Scan for the cell matching the given text and deliver its (X, Y) coordinate at center. 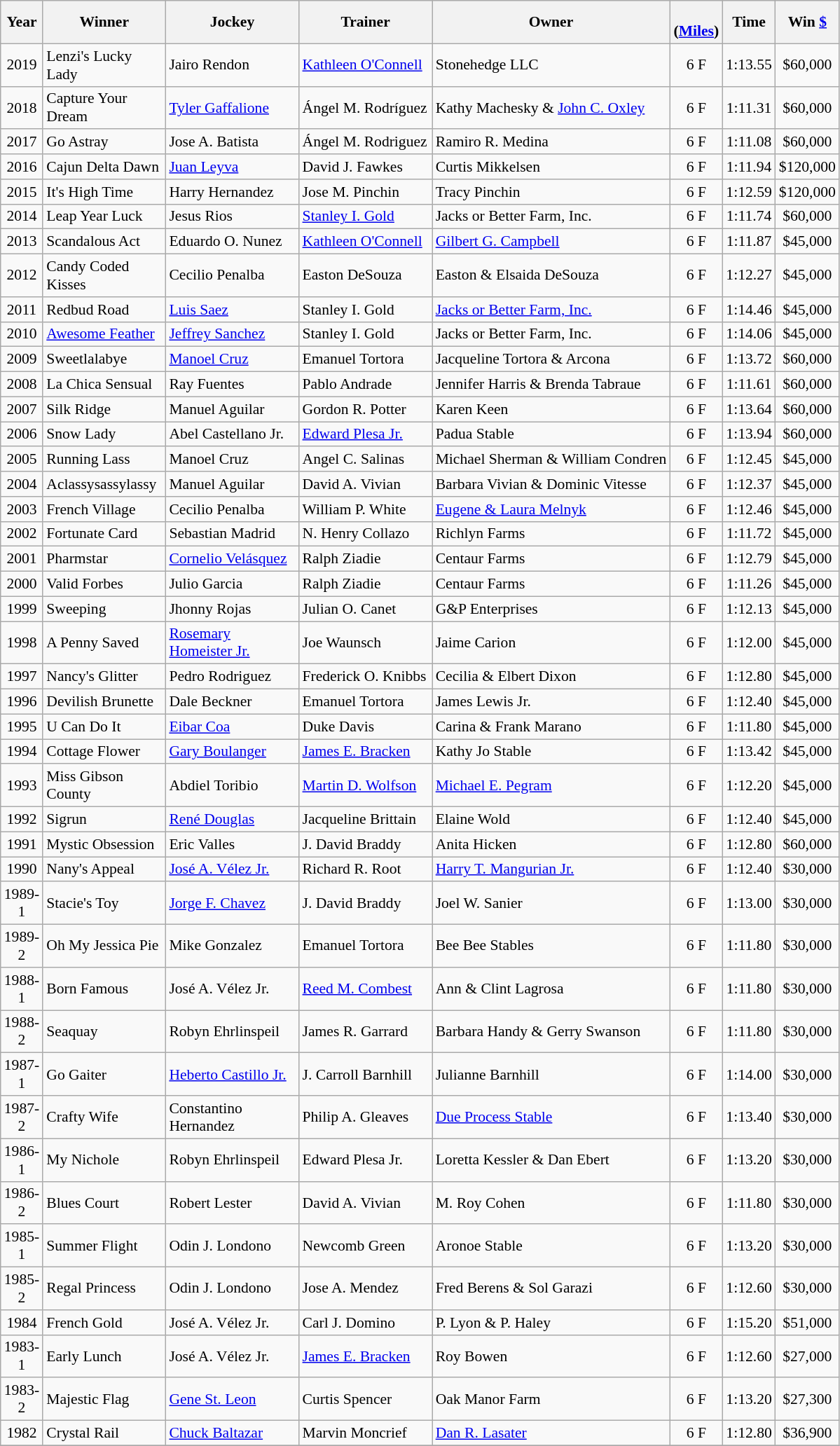
Crafty Wife (104, 1117)
1988-1 (22, 989)
Kathy Jo Stable (551, 752)
Jose A. Mendez (365, 1289)
Born Famous (104, 989)
Joel W. Sanier (551, 904)
M. Roy Cohen (551, 1202)
Cottage Flower (104, 752)
Pharmstar (104, 559)
Michael E. Pegram (551, 786)
Jaime Carion (551, 643)
Tyler Gaffalione (232, 108)
2000 (22, 584)
Blues Court (104, 1202)
1:11.08 (748, 142)
Miss Gibson County (104, 786)
Heberto Castillo Jr. (232, 1075)
Nancy's Glitter (104, 677)
1:11.61 (748, 385)
Fred Berens & Sol Garazi (551, 1289)
Year (22, 22)
Valid Forbes (104, 584)
1:12.00 (748, 643)
1984 (22, 1323)
Trainer (365, 22)
Eibar Coa (232, 727)
1985-2 (22, 1289)
Jose M. Pinchin (365, 192)
1989-1 (22, 904)
Sweetlalabye (104, 359)
1999 (22, 609)
Dan R. Lasater (551, 1433)
2019 (22, 64)
Julio Garcia (232, 584)
Marvin Moncrief (365, 1433)
1:15.20 (748, 1323)
Easton DeSouza (365, 276)
Gilbert G. Campbell (551, 242)
Owner (551, 22)
1:12.27 (748, 276)
Silk Ridge (104, 409)
1:13.55 (748, 64)
1:12.37 (748, 484)
Nany's Appeal (104, 869)
Sweeping (104, 609)
Bee Bee Stables (551, 946)
Jockey (232, 22)
Mike Gonzalez (232, 946)
Carina & Frank Marano (551, 727)
2006 (22, 434)
Jorge F. Chavez (232, 904)
1:13.94 (748, 434)
$27,300 (807, 1400)
Roy Bowen (551, 1356)
Curtis Mikkelsen (551, 167)
Harry T. Mangurian Jr. (551, 869)
Eduardo O. Nunez (232, 242)
Oh My Jessica Pie (104, 946)
2015 (22, 192)
Oak Manor Farm (551, 1400)
1986-1 (22, 1160)
It's High Time (104, 192)
2002 (22, 534)
Chuck Baltazar (232, 1433)
Seaquay (104, 1031)
Eugene & Laura Melnyk (551, 509)
Harry Hernandez (232, 192)
2016 (22, 167)
Majestic Flag (104, 1400)
Redbud Road (104, 310)
Summer Flight (104, 1246)
Fortunate Card (104, 534)
Ángel M. Rodríguez (365, 108)
1:12.20 (748, 786)
1994 (22, 752)
Gordon R. Potter (365, 409)
2004 (22, 484)
2008 (22, 385)
1993 (22, 786)
1983-1 (22, 1356)
Julian O. Canet (365, 609)
Angel C. Salinas (365, 460)
1:11.87 (748, 242)
P. Lyon & P. Haley (551, 1323)
Richard R. Root (365, 869)
A Penny Saved (104, 643)
Win $ (807, 22)
Stonehedge LLC (551, 64)
1989-2 (22, 946)
1995 (22, 727)
2007 (22, 409)
(Miles) (696, 22)
2012 (22, 276)
Devilish Brunette (104, 702)
U Can Do It (104, 727)
1:12.45 (748, 460)
Due Process Stable (551, 1117)
1983-2 (22, 1400)
Philip A. Gleaves (365, 1117)
Candy Coded Kisses (104, 276)
My Nichole (104, 1160)
1997 (22, 677)
2018 (22, 108)
Barbara Vivian & Dominic Vitesse (551, 484)
2011 (22, 310)
James Lewis Jr. (551, 702)
1:11.72 (748, 534)
Jacqueline Tortora & Arcona (551, 359)
Carl J. Domino (365, 1323)
2017 (22, 142)
French Village (104, 509)
Pedro Rodriguez (232, 677)
Easton & Elsaida DeSouza (551, 276)
1987-1 (22, 1075)
$27,000 (807, 1356)
James R. Garrard (365, 1031)
1996 (22, 702)
Stacie's Toy (104, 904)
1:12.59 (748, 192)
1:13.42 (748, 752)
Ángel M. Rodriguez (365, 142)
Snow Lady (104, 434)
1992 (22, 820)
Crystal Rail (104, 1433)
Elaine Wold (551, 820)
1998 (22, 643)
Reed M. Combest (365, 989)
Padua Stable (551, 434)
Time (748, 22)
1:14.00 (748, 1075)
Barbara Handy & Gerry Swanson (551, 1031)
1987-2 (22, 1117)
2009 (22, 359)
Ray Fuentes (232, 385)
Cecilia & Elbert Dixon (551, 677)
Capture Your Dream (104, 108)
Sigrun (104, 820)
1988-2 (22, 1031)
Robert Lester (232, 1202)
Aclassysassylassy (104, 484)
Luis Saez (232, 310)
Constantino Hernandez (232, 1117)
Julianne Barnhill (551, 1075)
Jhonny Rojas (232, 609)
Eric Valles (232, 844)
G&P Enterprises (551, 609)
Awesome Feather (104, 334)
Duke Davis (365, 727)
David J. Fawkes (365, 167)
Tracy Pinchin (551, 192)
Abdiel Toribio (232, 786)
Jairo Rendon (232, 64)
Abel Castellano Jr. (232, 434)
Mystic Obsession (104, 844)
Loretta Kessler & Dan Ebert (551, 1160)
1:11.94 (748, 167)
Joe Waunsch (365, 643)
Ann & Clint Lagrosa (551, 989)
1:13.64 (748, 409)
La Chica Sensual (104, 385)
1986-2 (22, 1202)
1:12.79 (748, 559)
Cajun Delta Dawn (104, 167)
Anita Hicken (551, 844)
1991 (22, 844)
N. Henry Collazo (365, 534)
Scandalous Act (104, 242)
Newcomb Green (365, 1246)
2013 (22, 242)
Martin D. Wolfson (365, 786)
1:11.74 (748, 216)
1990 (22, 869)
2003 (22, 509)
Jennifer Harris & Brenda Tabraue (551, 385)
2005 (22, 460)
2014 (22, 216)
1:14.46 (748, 310)
Juan Leyva (232, 167)
Lenzi's Lucky Lady (104, 64)
Jose A. Batista (232, 142)
1982 (22, 1433)
$36,900 (807, 1433)
Go Astray (104, 142)
Frederick O. Knibbs (365, 677)
René Douglas (232, 820)
Gene St. Leon (232, 1400)
Cornelio Velásquez (232, 559)
Rosemary Homeister Jr. (232, 643)
Dale Beckner (232, 702)
1:12.46 (748, 509)
Curtis Spencer (365, 1400)
1:11.26 (748, 584)
Kathy Machesky & John C. Oxley (551, 108)
$51,000 (807, 1323)
Michael Sherman & William Condren (551, 460)
1:13.72 (748, 359)
Ramiro R. Medina (551, 142)
Jacqueline Brittain (365, 820)
Regal Princess (104, 1289)
2001 (22, 559)
Leap Year Luck (104, 216)
1:11.31 (748, 108)
2010 (22, 334)
Jesus Rios (232, 216)
1985-1 (22, 1246)
1:13.00 (748, 904)
Karen Keen (551, 409)
William P. White (365, 509)
1:13.40 (748, 1117)
French Gold (104, 1323)
Winner (104, 22)
1:14.06 (748, 334)
Jeffrey Sanchez (232, 334)
Pablo Andrade (365, 385)
Early Lunch (104, 1356)
Sebastian Madrid (232, 534)
Running Lass (104, 460)
1:12.13 (748, 609)
Richlyn Farms (551, 534)
Aronoe Stable (551, 1246)
J. Carroll Barnhill (365, 1075)
Gary Boulanger (232, 752)
Go Gaiter (104, 1075)
